Output the (x, y) coordinate of the center of the cell containing the given text.  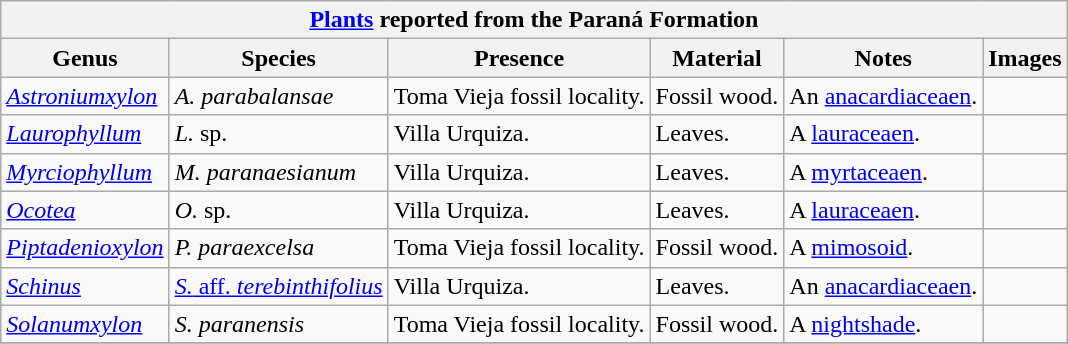
Schinus (85, 286)
Plants reported from the Paraná Formation (534, 20)
Genus (85, 58)
O. sp. (278, 210)
Laurophyllum (85, 134)
Notes (884, 58)
A. parabalansae (278, 96)
S. aff. terebinthifolius (278, 286)
Species (278, 58)
A nightshade. (884, 324)
S. paranensis (278, 324)
Astroniumxylon (85, 96)
Images (1025, 58)
P. paraexcelsa (278, 248)
A myrtaceaen. (884, 172)
Myrciophyllum (85, 172)
Solanumxylon (85, 324)
Material (717, 58)
Presence (519, 58)
M. paranaesianum (278, 172)
A mimosoid. (884, 248)
L. sp. (278, 134)
Piptadenioxylon (85, 248)
Ocotea (85, 210)
